Return (X, Y) of the center of cell containing provided text 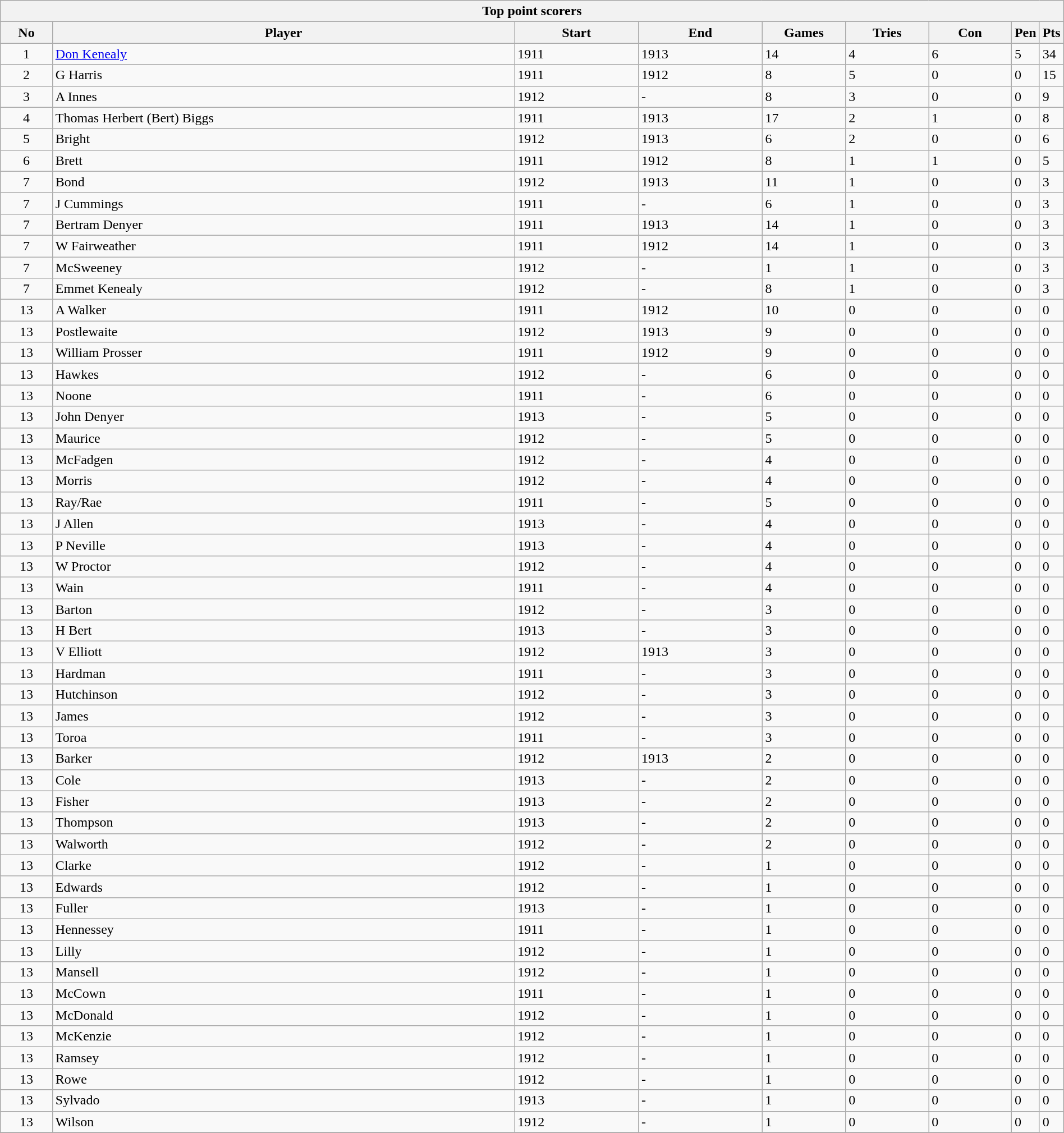
Noone (283, 396)
Thompson (283, 823)
No (27, 33)
Con (970, 33)
Pen (1025, 33)
17 (804, 118)
Sylvado (283, 1100)
10 (804, 310)
McSweeney (283, 268)
Games (804, 33)
Postlewaite (283, 332)
Brett (283, 160)
Emmet Kenealy (283, 289)
McCown (283, 994)
H Bert (283, 631)
A Innes (283, 97)
McKenzie (283, 1036)
Hawkes (283, 374)
Barker (283, 759)
Bertram Denyer (283, 224)
John Denyer (283, 417)
Hardman (283, 673)
W Fairweather (283, 246)
Fuller (283, 908)
Wilson (283, 1122)
McFadgen (283, 460)
Ray/Rae (283, 502)
Cole (283, 780)
Rowe (283, 1079)
J Cummings (283, 203)
J Allen (283, 524)
Morris (283, 481)
Ramsey (283, 1058)
Hutchinson (283, 695)
Top point scorers (532, 11)
Don Kenealy (283, 54)
Pts (1052, 33)
Thomas Herbert (Bert) Biggs (283, 118)
Lilly (283, 951)
End (700, 33)
Walworth (283, 844)
Edwards (283, 887)
G Harris (283, 75)
Bond (283, 182)
Bright (283, 139)
11 (804, 182)
Fisher (283, 801)
Player (283, 33)
15 (1052, 75)
A Walker (283, 310)
Wain (283, 588)
Hennessey (283, 929)
Barton (283, 609)
V Elliott (283, 652)
Mansell (283, 973)
W Proctor (283, 566)
Clarke (283, 865)
34 (1052, 54)
P Neville (283, 545)
Toroa (283, 737)
William Prosser (283, 353)
Tries (887, 33)
McDonald (283, 1015)
James (283, 716)
Start (577, 33)
Maurice (283, 438)
